Determine the (x, y) coordinate at the center of the cell enclosing the given text.  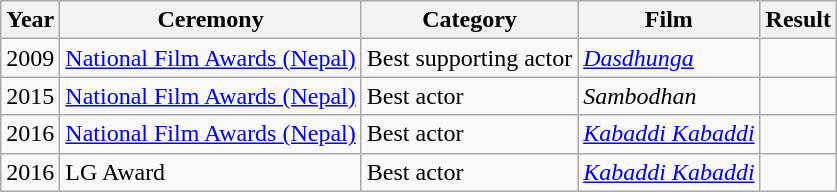
Category (469, 20)
Ceremony (210, 20)
Film (669, 20)
Year (30, 20)
2009 (30, 58)
LG Award (210, 172)
Dasdhunga (669, 58)
Sambodhan (669, 96)
Best supporting actor (469, 58)
Result (798, 20)
2015 (30, 96)
